Identify which cell holds the provided text, then report its [X, Y] central coordinate. 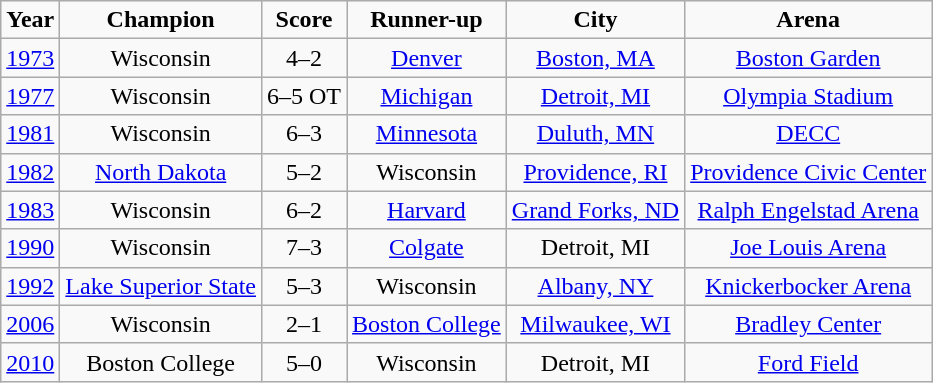
Lake Superior State [161, 286]
1973 [30, 58]
6–3 [304, 134]
5–3 [304, 286]
Boston Garden [808, 58]
2–1 [304, 324]
5–0 [304, 362]
Ford Field [808, 362]
Providence Civic Center [808, 172]
6–5 OT [304, 96]
Arena [808, 20]
7–3 [304, 248]
City [595, 20]
Duluth, MN [595, 134]
North Dakota [161, 172]
Boston, MA [595, 58]
Colgate [427, 248]
Olympia Stadium [808, 96]
1990 [30, 248]
4–2 [304, 58]
Albany, NY [595, 286]
1981 [30, 134]
1982 [30, 172]
Score [304, 20]
DECC [808, 134]
6–2 [304, 210]
Providence, RI [595, 172]
Michigan [427, 96]
Minnesota [427, 134]
1992 [30, 286]
Denver [427, 58]
Harvard [427, 210]
2006 [30, 324]
Knickerbocker Arena [808, 286]
Champion [161, 20]
Year [30, 20]
Bradley Center [808, 324]
Milwaukee, WI [595, 324]
5–2 [304, 172]
Runner-up [427, 20]
1977 [30, 96]
Joe Louis Arena [808, 248]
Ralph Engelstad Arena [808, 210]
Grand Forks, ND [595, 210]
1983 [30, 210]
2010 [30, 362]
